Extract the (X, Y) coordinate from the center of the cell holding the provided text.  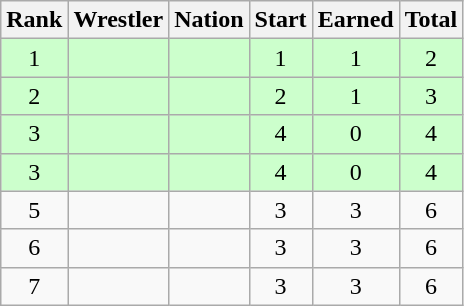
Nation (209, 20)
5 (34, 210)
Earned (356, 20)
Start (280, 20)
Wrestler (118, 20)
7 (34, 286)
Rank (34, 20)
Total (431, 20)
